Locate the cell with the specified text and output its (x, y) center coordinate. 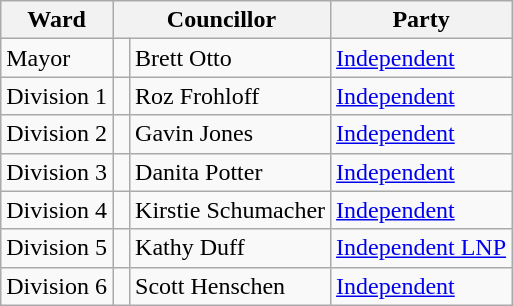
Division 1 (57, 96)
Division 6 (57, 286)
Division 2 (57, 134)
Danita Potter (230, 172)
Division 4 (57, 210)
Gavin Jones (230, 134)
Roz Frohloff (230, 96)
Division 5 (57, 248)
Kirstie Schumacher (230, 210)
Ward (57, 20)
Brett Otto (230, 58)
Kathy Duff (230, 248)
Independent LNP (422, 248)
Councillor (221, 20)
Mayor (57, 58)
Party (422, 20)
Division 3 (57, 172)
Scott Henschen (230, 286)
